Return [X, Y] of the center of cell containing provided text 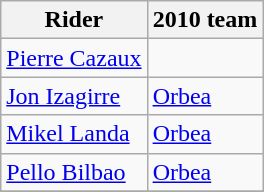
Jon Izagirre [74, 96]
Pello Bilbao [74, 172]
Mikel Landa [74, 134]
Pierre Cazaux [74, 58]
Rider [74, 20]
2010 team [205, 20]
